Detect which cell encompasses the target text, then output its [X, Y] center coordinate. 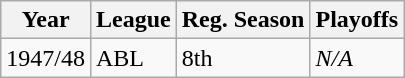
8th [243, 58]
ABL [133, 58]
1947/48 [46, 58]
League [133, 20]
Playoffs [357, 20]
Reg. Season [243, 20]
N/A [357, 58]
Year [46, 20]
